Detect which cell encompasses the target text, then output its (X, Y) center coordinate. 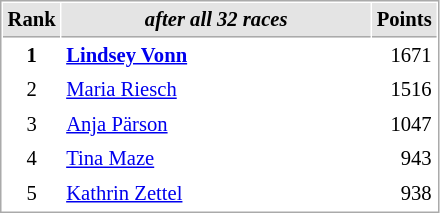
4 (32, 158)
Tina Maze (216, 158)
938 (404, 194)
Maria Riesch (216, 90)
after all 32 races (216, 20)
Points (404, 20)
943 (404, 158)
2 (32, 90)
1047 (404, 124)
3 (32, 124)
Rank (32, 20)
Kathrin Zettel (216, 194)
1671 (404, 56)
Lindsey Vonn (216, 56)
1516 (404, 90)
5 (32, 194)
1 (32, 56)
Anja Pärson (216, 124)
